Output the [X, Y] coordinate of the center of the cell containing the given text.  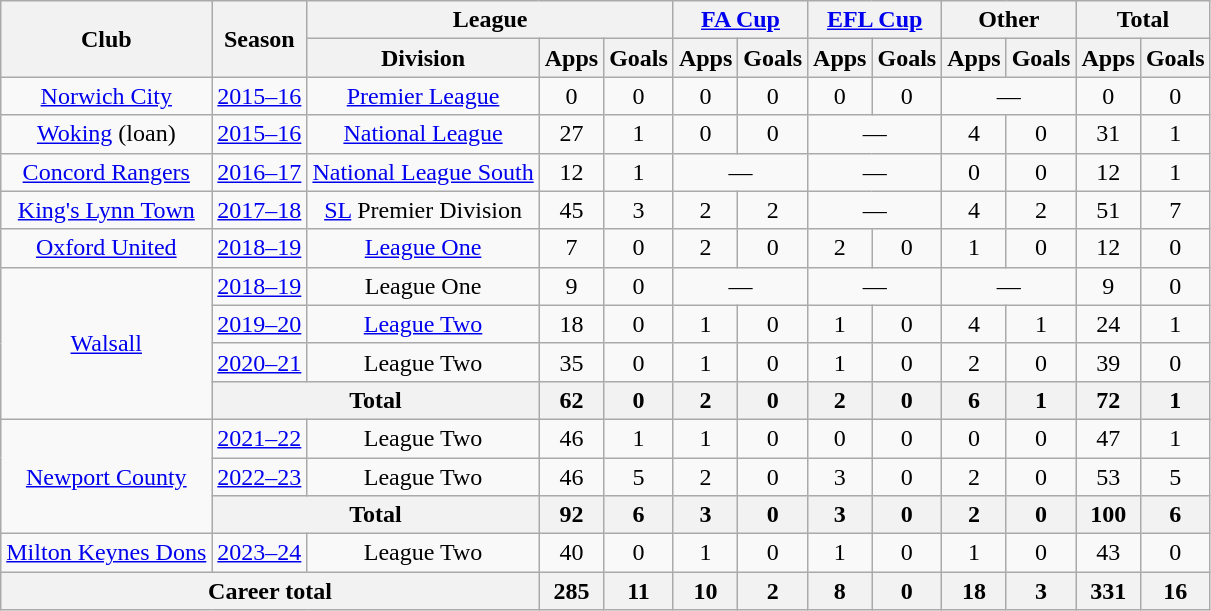
39 [1108, 362]
Norwich City [106, 96]
2022–23 [260, 477]
King's Lynn Town [106, 210]
62 [571, 400]
2023–24 [260, 553]
27 [571, 134]
National League [423, 134]
100 [1108, 515]
SL Premier Division [423, 210]
53 [1108, 477]
16 [1175, 591]
331 [1108, 591]
Other [1009, 20]
FA Cup [740, 20]
45 [571, 210]
2017–18 [260, 210]
2020–21 [260, 362]
8 [840, 591]
40 [571, 553]
Woking (loan) [106, 134]
43 [1108, 553]
Premier League [423, 96]
24 [1108, 324]
Oxford United [106, 248]
10 [705, 591]
Season [260, 39]
League [490, 20]
Club [106, 39]
31 [1108, 134]
2019–20 [260, 324]
Milton Keynes Dons [106, 553]
285 [571, 591]
11 [639, 591]
72 [1108, 400]
Walsall [106, 343]
2021–22 [260, 438]
35 [571, 362]
47 [1108, 438]
Concord Rangers [106, 172]
51 [1108, 210]
EFL Cup [875, 20]
92 [571, 515]
Division [423, 58]
Career total [270, 591]
National League South [423, 172]
Newport County [106, 476]
2016–17 [260, 172]
